From the cell containing the given text, extract its center point as [x, y] coordinate. 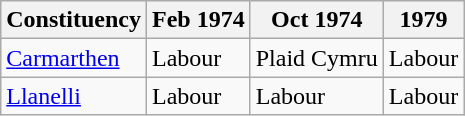
Feb 1974 [198, 20]
Llanelli [74, 96]
Constituency [74, 20]
Oct 1974 [316, 20]
Plaid Cymru [316, 58]
Carmarthen [74, 58]
1979 [423, 20]
